Provide the (X, Y) coordinate of the cell's center where the given text is located.  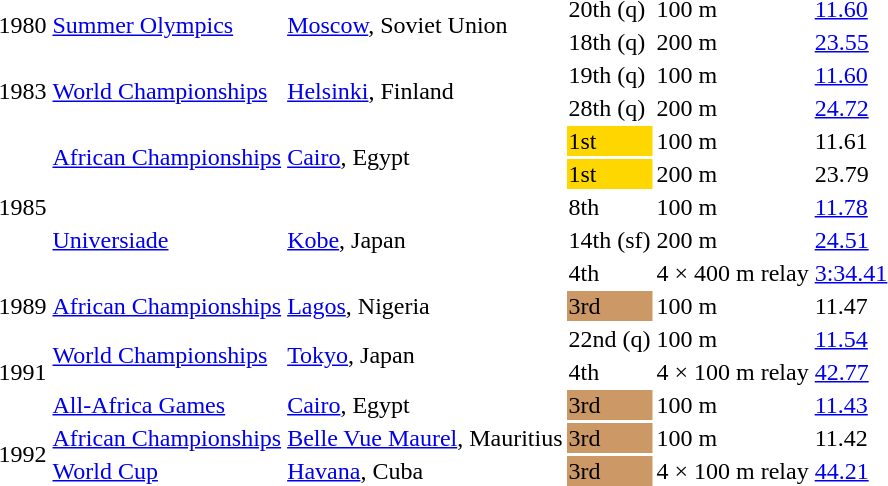
World Cup (167, 471)
8th (610, 207)
Kobe, Japan (425, 240)
Tokyo, Japan (425, 356)
19th (q) (610, 75)
Havana, Cuba (425, 471)
Belle Vue Maurel, Mauritius (425, 438)
4 × 400 m relay (732, 273)
Lagos, Nigeria (425, 306)
Universiade (167, 240)
All-Africa Games (167, 405)
22nd (q) (610, 339)
18th (q) (610, 42)
Helsinki, Finland (425, 92)
14th (sf) (610, 240)
28th (q) (610, 108)
